From the cell containing the given text, extract its center point as [X, Y] coordinate. 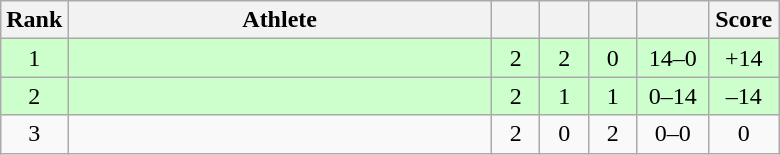
Score [744, 20]
14–0 [672, 58]
Rank [34, 20]
0–14 [672, 96]
0–0 [672, 134]
–14 [744, 96]
Athlete [280, 20]
+14 [744, 58]
3 [34, 134]
